Provide the (X, Y) coordinate of the cell's center where the given text is located.  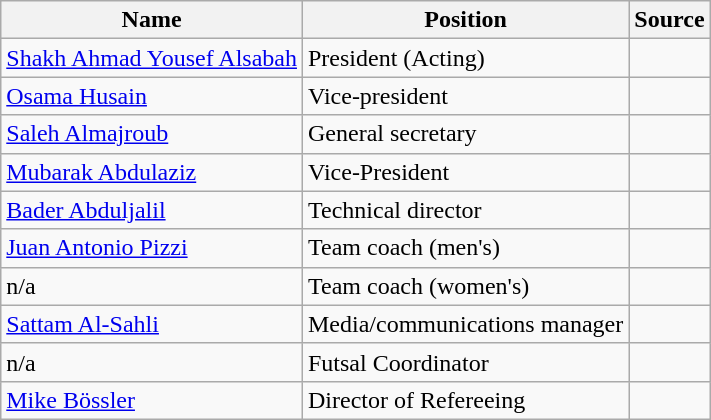
Futsal Coordinator (465, 362)
Mubarak Abdulaziz (152, 172)
Team coach (women's) (465, 286)
General secretary (465, 134)
Bader Abduljalil (152, 210)
Shakh Ahmad Yousef Alsabah (152, 58)
Team coach (men's) (465, 248)
Vice-President (465, 172)
Director of Refereeing (465, 400)
Source (670, 20)
Media/communications manager (465, 324)
Technical director (465, 210)
Name (152, 20)
Vice-president (465, 96)
Juan Antonio Pizzi (152, 248)
President (Acting) (465, 58)
Mike Bössler (152, 400)
Osama Husain (152, 96)
Position (465, 20)
Sattam Al-Sahli (152, 324)
Saleh Almajroub (152, 134)
